Scan for the cell matching the given text and deliver its (X, Y) coordinate at center. 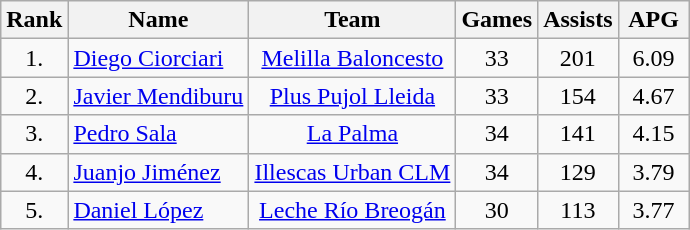
Rank (34, 20)
3. (34, 134)
Team (352, 20)
Diego Ciorciari (158, 58)
La Palma (352, 134)
Daniel López (158, 210)
Games (497, 20)
1. (34, 58)
Illescas Urban CLM (352, 172)
30 (497, 210)
Assists (578, 20)
201 (578, 58)
5. (34, 210)
APG (654, 20)
Juanjo Jiménez (158, 172)
2. (34, 96)
154 (578, 96)
113 (578, 210)
Plus Pujol Lleida (352, 96)
Pedro Sala (158, 134)
Name (158, 20)
Javier Mendiburu (158, 96)
3.79 (654, 172)
4. (34, 172)
4.15 (654, 134)
3.77 (654, 210)
129 (578, 172)
141 (578, 134)
Melilla Baloncesto (352, 58)
4.67 (654, 96)
Leche Río Breogán (352, 210)
6.09 (654, 58)
